Locate the cell with the specified text and output its (X, Y) center coordinate. 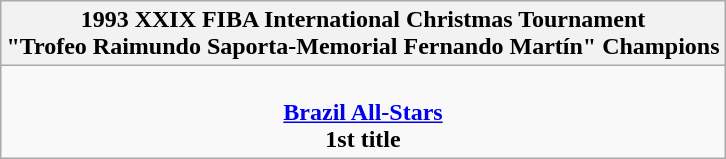
Brazil All-Stars1st title (363, 112)
1993 XXIX FIBA International Christmas Tournament"Trofeo Raimundo Saporta-Memorial Fernando Martín" Champions (363, 34)
